From the cell containing the given text, extract its center point as [X, Y] coordinate. 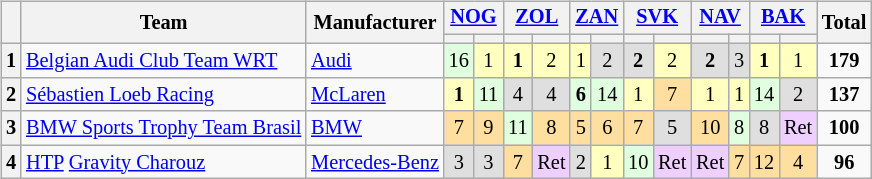
Total [844, 22]
BMW [375, 128]
137 [844, 95]
179 [844, 61]
Sébastien Loeb Racing [164, 95]
Belgian Audi Club Team WRT [164, 61]
Mercedes-Benz [375, 162]
12 [764, 162]
Audi [375, 61]
96 [844, 162]
NOG [474, 18]
SVK [657, 18]
16 [459, 61]
HTP Gravity Charouz [164, 162]
BMW Sports Trophy Team Brasil [164, 128]
NAV [720, 18]
100 [844, 128]
Manufacturer [375, 22]
Team [164, 22]
McLaren [375, 95]
9 [488, 128]
BAK [783, 18]
ZAN [596, 18]
ZOL [536, 18]
